Provide the (x, y) coordinate of the cell's center where the given text is located.  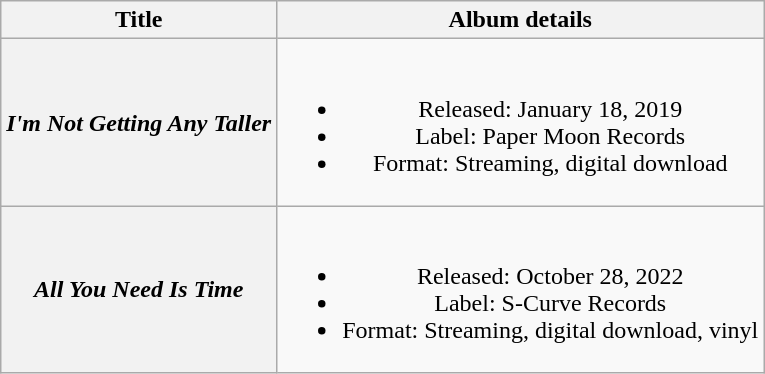
Released: January 18, 2019Label: Paper Moon RecordsFormat: Streaming, digital download (520, 122)
Album details (520, 20)
Released: October 28, 2022Label: S-Curve RecordsFormat: Streaming, digital download, vinyl (520, 290)
All You Need Is Time (139, 290)
Title (139, 20)
I'm Not Getting Any Taller (139, 122)
